Detect which cell encompasses the target text, then output its (x, y) center coordinate. 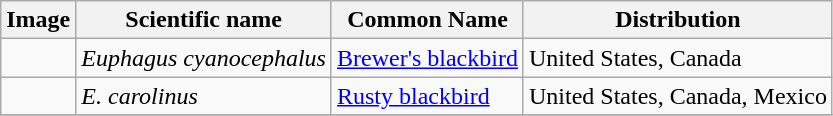
Distribution (678, 20)
United States, Canada, Mexico (678, 96)
United States, Canada (678, 58)
E. carolinus (204, 96)
Scientific name (204, 20)
Image (38, 20)
Brewer's blackbird (427, 58)
Euphagus cyanocephalus (204, 58)
Common Name (427, 20)
Rusty blackbird (427, 96)
